Return the (x, y) coordinate for the center point of the cell that contains the specified text.  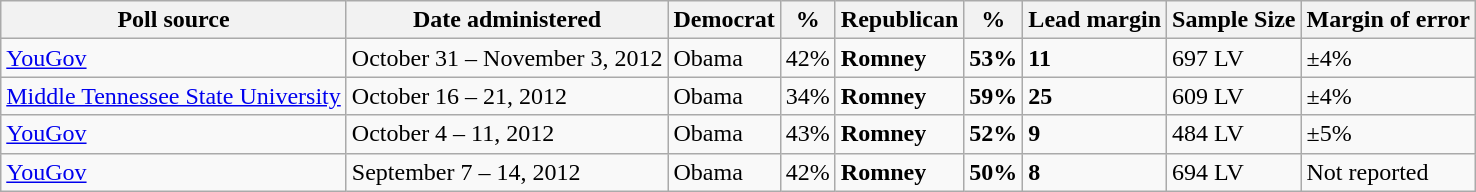
43% (808, 134)
Margin of error (1388, 20)
50% (994, 172)
Democrat (724, 20)
8 (1095, 172)
609 LV (1234, 96)
484 LV (1234, 134)
52% (994, 134)
Poll source (174, 20)
October 16 – 21, 2012 (507, 96)
59% (994, 96)
September 7 – 14, 2012 (507, 172)
Lead margin (1095, 20)
October 31 – November 3, 2012 (507, 58)
34% (808, 96)
Sample Size (1234, 20)
697 LV (1234, 58)
October 4 – 11, 2012 (507, 134)
25 (1095, 96)
9 (1095, 134)
Middle Tennessee State University (174, 96)
11 (1095, 58)
Not reported (1388, 172)
Republican (899, 20)
53% (994, 58)
Date administered (507, 20)
±5% (1388, 134)
694 LV (1234, 172)
